Capture the cell that displays the provided text and extract its (X, Y) central coordinate. 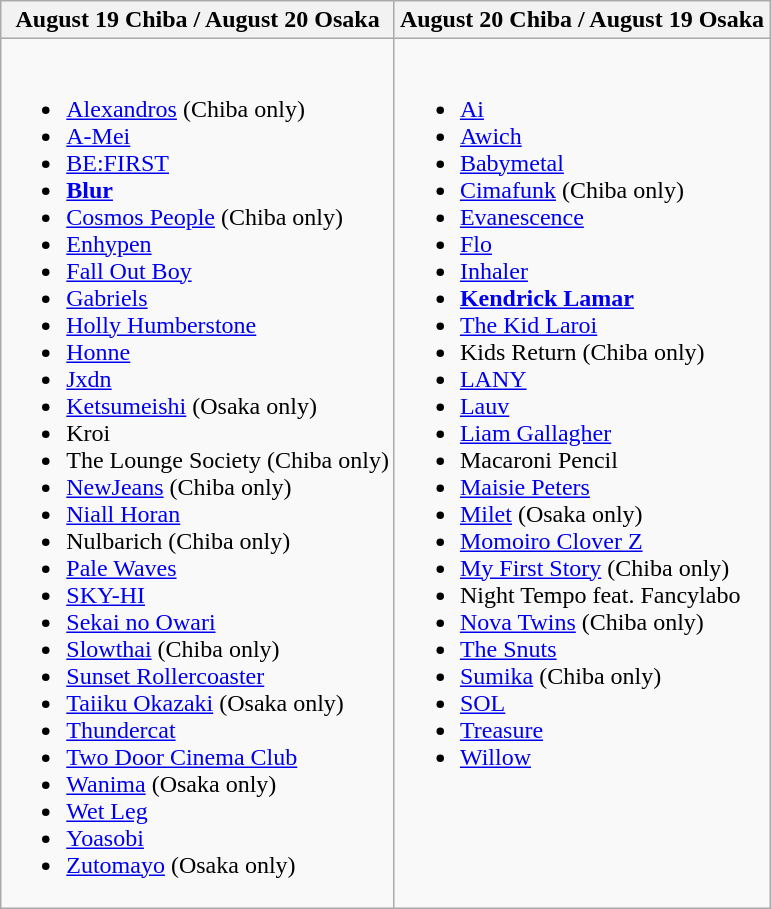
August 20 Chiba / August 19 Osaka (582, 20)
August 19 Chiba / August 20 Osaka (198, 20)
